Return [X, Y] of the center of cell containing provided text 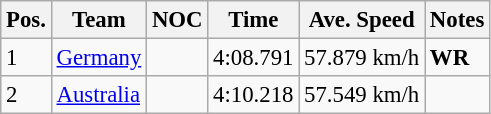
Time [254, 20]
Team [98, 20]
4:08.791 [254, 58]
NOC [178, 20]
Pos. [26, 20]
WR [458, 58]
2 [26, 95]
4:10.218 [254, 95]
57.879 km/h [362, 58]
57.549 km/h [362, 95]
Notes [458, 20]
Germany [98, 58]
Ave. Speed [362, 20]
Australia [98, 95]
1 [26, 58]
